Extract the [x, y] coordinate from the center of the cell holding the provided text.  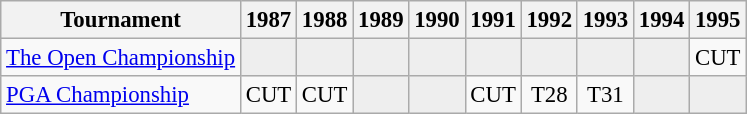
PGA Championship [121, 95]
1988 [325, 20]
1995 [718, 20]
1989 [381, 20]
T31 [605, 95]
1987 [268, 20]
1991 [493, 20]
The Open Championship [121, 58]
T28 [549, 95]
1992 [549, 20]
1990 [437, 20]
Tournament [121, 20]
1994 [661, 20]
1993 [605, 20]
